Detect which cell encompasses the target text, then output its (x, y) center coordinate. 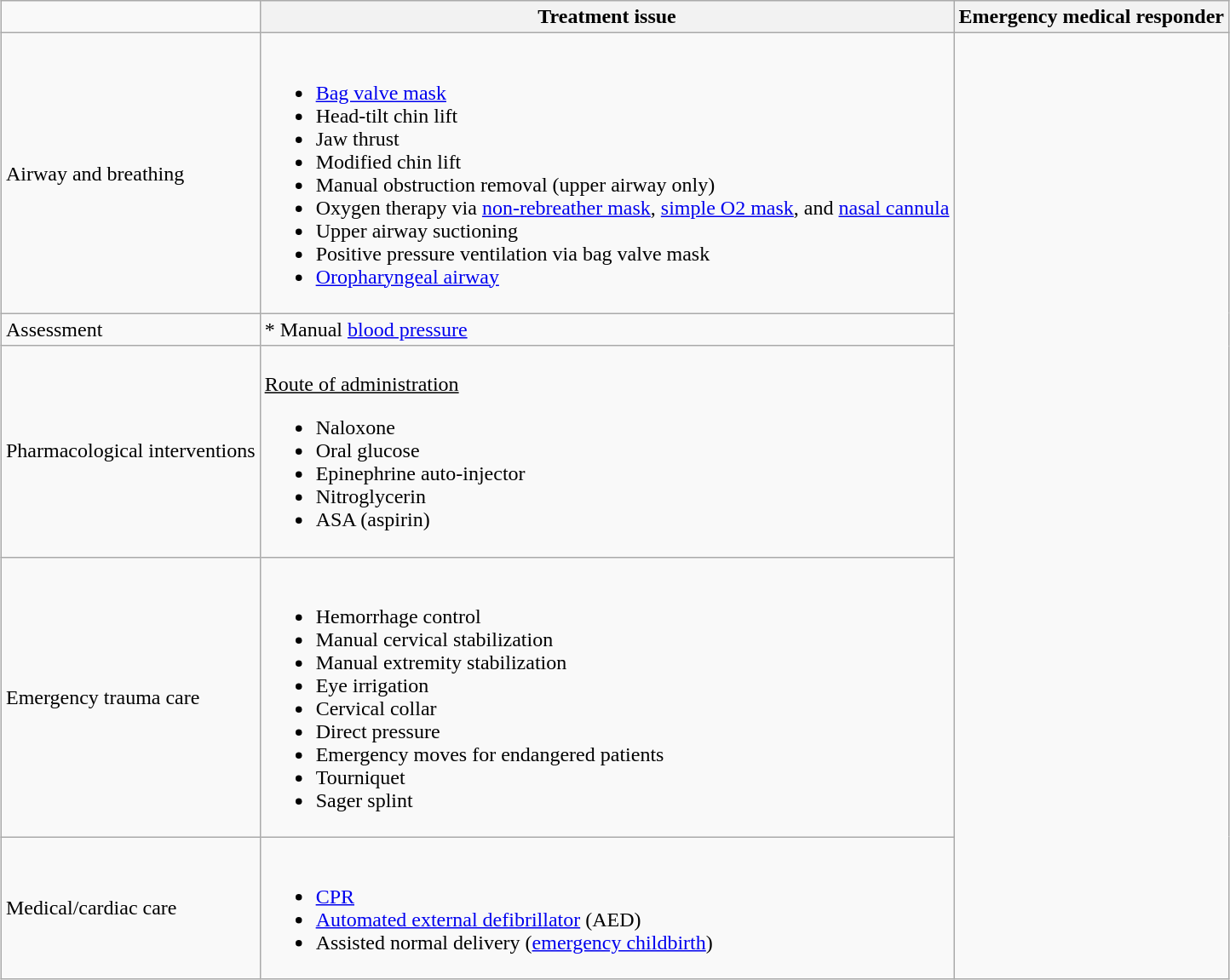
Airway and breathing (130, 174)
Medical/cardiac care (130, 908)
CPRAutomated external defibrillator (AED)Assisted normal delivery (emergency childbirth) (606, 908)
* Manual blood pressure (606, 330)
Treatment issue (606, 17)
Route of administrationNaloxoneOral glucoseEpinephrine auto-injectorNitroglycerinASA (aspirin) (606, 451)
Emergency medical responder (1092, 17)
Emergency trauma care (130, 696)
Assessment (130, 330)
Pharmacological interventions (130, 451)
